For the text-containing cell, return its midpoint in (X, Y) coordinate format. 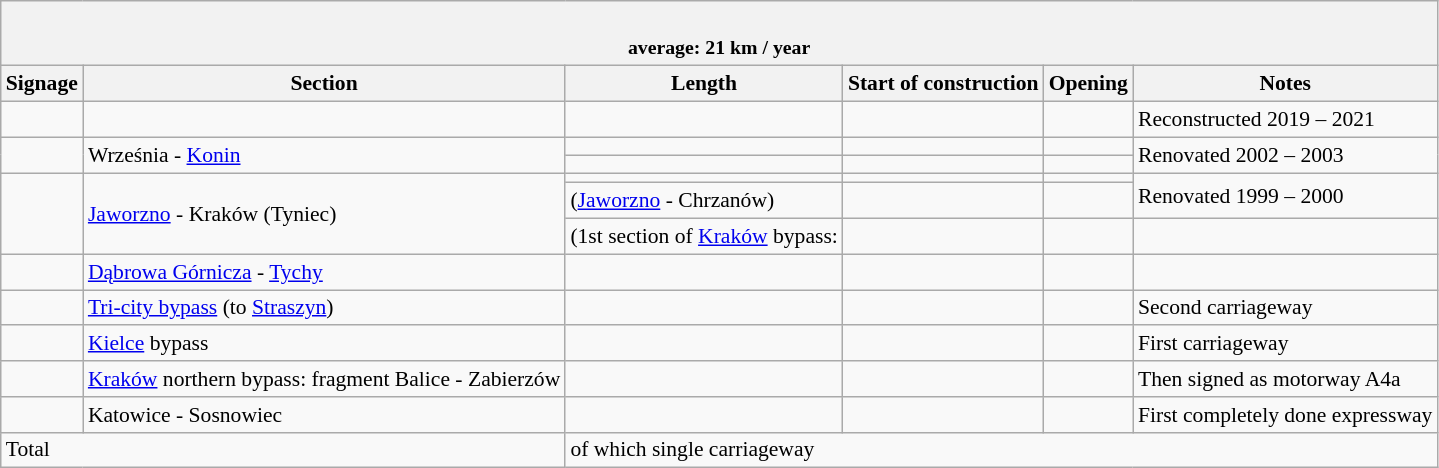
Section (324, 84)
Katowice - Sosnowiec (324, 415)
Opening (1088, 84)
average: 21 km / year (720, 34)
Dąbrowa Górnicza - Tychy (324, 272)
Length (704, 84)
Jaworzno - Kraków (Tyniec) (324, 214)
Reconstructed 2019 – 2021 (1285, 120)
Kielce bypass (324, 344)
Września - Konin (324, 155)
of which single carriageway (1001, 450)
(1st section of Kraków bypass: (704, 237)
Signage (42, 84)
(Jaworzno - Chrzanów) (704, 201)
First carriageway (1285, 344)
Then signed as motorway A4a (1285, 379)
Total (284, 450)
First completely done expressway (1285, 415)
Renovated 2002 – 2003 (1285, 155)
Tri-city bypass (to Straszyn) (324, 308)
Notes (1285, 84)
Renovated 1999 – 2000 (1285, 196)
Second carriageway (1285, 308)
Kraków northern bypass: fragment Balice - Zabierzów (324, 379)
Start of construction (944, 84)
